Return the [X, Y] coordinate for the center point of the cell that contains the specified text.  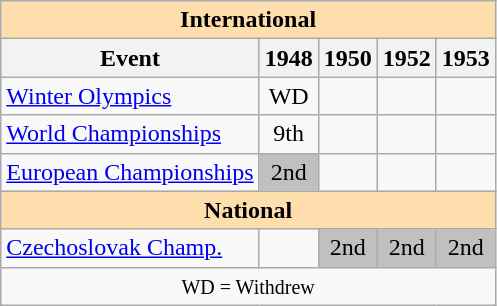
1950 [348, 58]
1952 [406, 58]
9th [288, 134]
European Championships [130, 172]
Winter Olympics [130, 96]
WD = Withdrew [248, 286]
World Championships [130, 134]
1948 [288, 58]
WD [288, 96]
Czechoslovak Champ. [130, 248]
Event [130, 58]
1953 [466, 58]
International [248, 20]
National [248, 210]
